Identify which cell holds the provided text, then report its (X, Y) central coordinate. 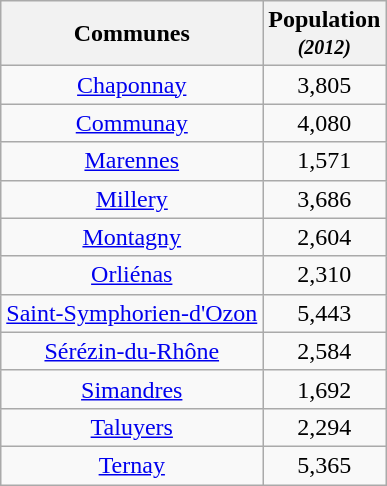
Ternay (132, 465)
Sérézin-du-Rhône (132, 351)
5,443 (324, 313)
Communes (132, 34)
Simandres (132, 389)
Taluyers (132, 427)
Montagny (132, 237)
Communay (132, 123)
2,604 (324, 237)
2,584 (324, 351)
Millery (132, 199)
2,310 (324, 275)
5,365 (324, 465)
Chaponnay (132, 85)
1,571 (324, 161)
Orliénas (132, 275)
1,692 (324, 389)
4,080 (324, 123)
3,805 (324, 85)
Marennes (132, 161)
Saint-Symphorien-d'Ozon (132, 313)
2,294 (324, 427)
3,686 (324, 199)
Population(2012) (324, 34)
